Search for the cell housing the specified text and yield its [X, Y] center coordinate. 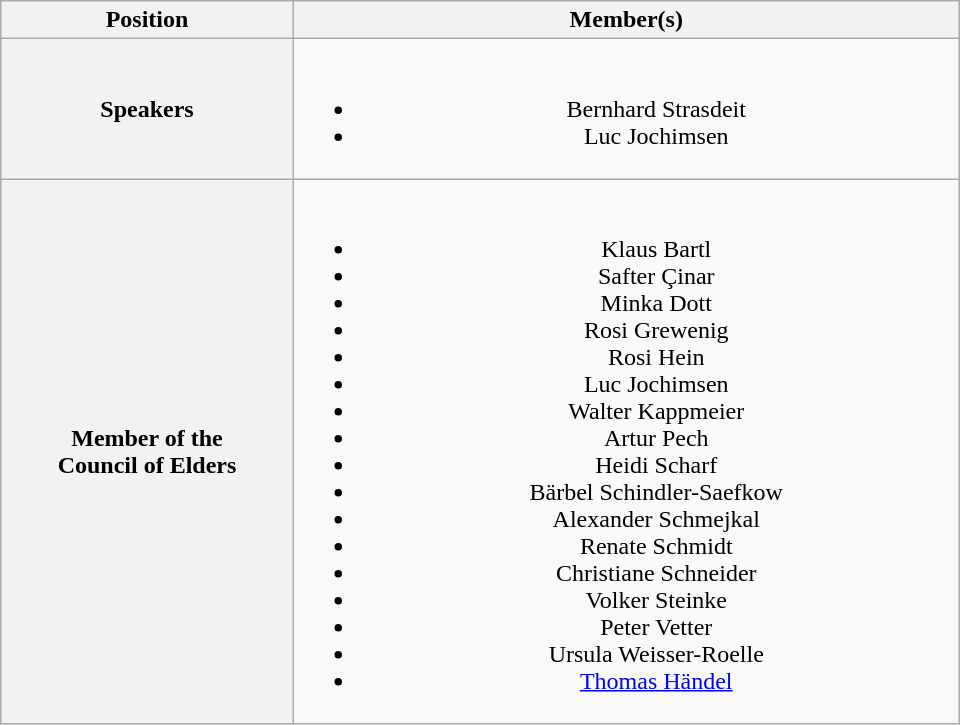
Member of theCouncil of Elders [147, 452]
Member(s) [626, 20]
Position [147, 20]
Bernhard StrasdeitLuc Jochimsen [626, 109]
Speakers [147, 109]
